Pinpoint the cell where the given text exists, returning its (X, Y) midpoint coordinate. 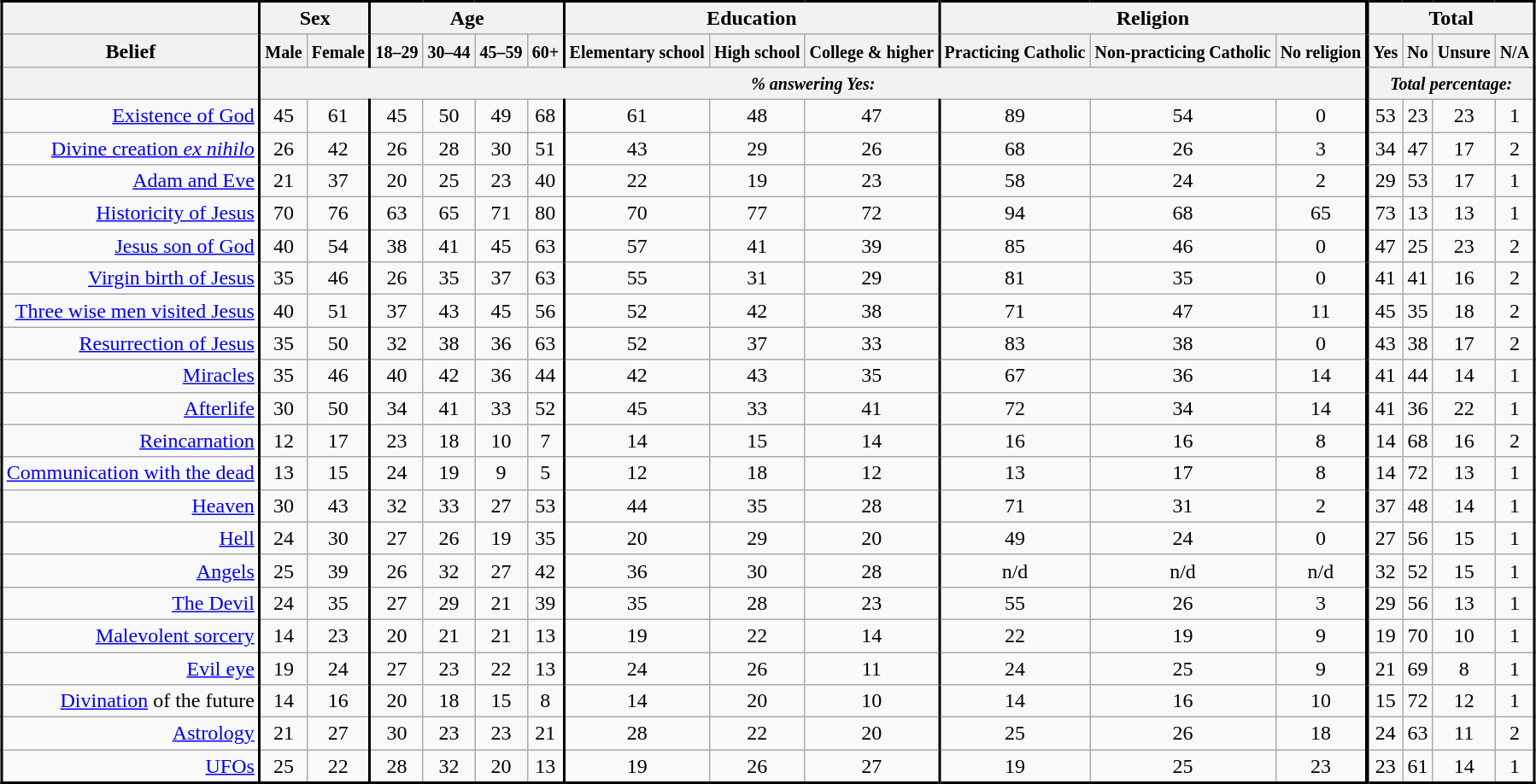
UFOs (132, 767)
Female (338, 50)
Age (466, 19)
60+ (545, 50)
Reincarnation (132, 441)
94 (1015, 214)
Practicing Catholic (1015, 50)
81 (1015, 278)
Hell (132, 538)
Total (1451, 19)
Angels (132, 570)
Non-practicing Catholic (1182, 50)
Belief (132, 50)
Religion (1153, 19)
Astrology (132, 734)
58 (1015, 181)
Historicity of Jesus (132, 214)
69 (1418, 669)
Sex (314, 19)
30–44 (449, 50)
89 (1015, 115)
18–29 (396, 50)
Malevolent sorcery (132, 635)
Virgin birth of Jesus (132, 278)
77 (757, 214)
College & higher (871, 50)
Divination of the future (132, 701)
Elementary school (636, 50)
Evil eye (132, 669)
Unsure (1464, 50)
Existence of God (132, 115)
76 (338, 214)
73 (1384, 214)
N/A (1515, 50)
% answering Yes: (813, 83)
80 (545, 214)
High school (757, 50)
Adam and Eve (132, 181)
Education (752, 19)
57 (636, 246)
No (1418, 50)
85 (1015, 246)
45–59 (501, 50)
Communication with the dead (132, 473)
7 (545, 441)
Yes (1384, 50)
No religion (1321, 50)
Resurrection of Jesus (132, 343)
83 (1015, 343)
67 (1015, 376)
Heaven (132, 506)
Total percentage: (1451, 83)
Jesus son of God (132, 246)
Miracles (132, 376)
Afterlife (132, 408)
5 (545, 473)
The Devil (132, 603)
Divine creation ex nihilo (132, 148)
Three wise men visited Jesus (132, 311)
Male (284, 50)
